Return (X, Y) of the center of cell containing provided text 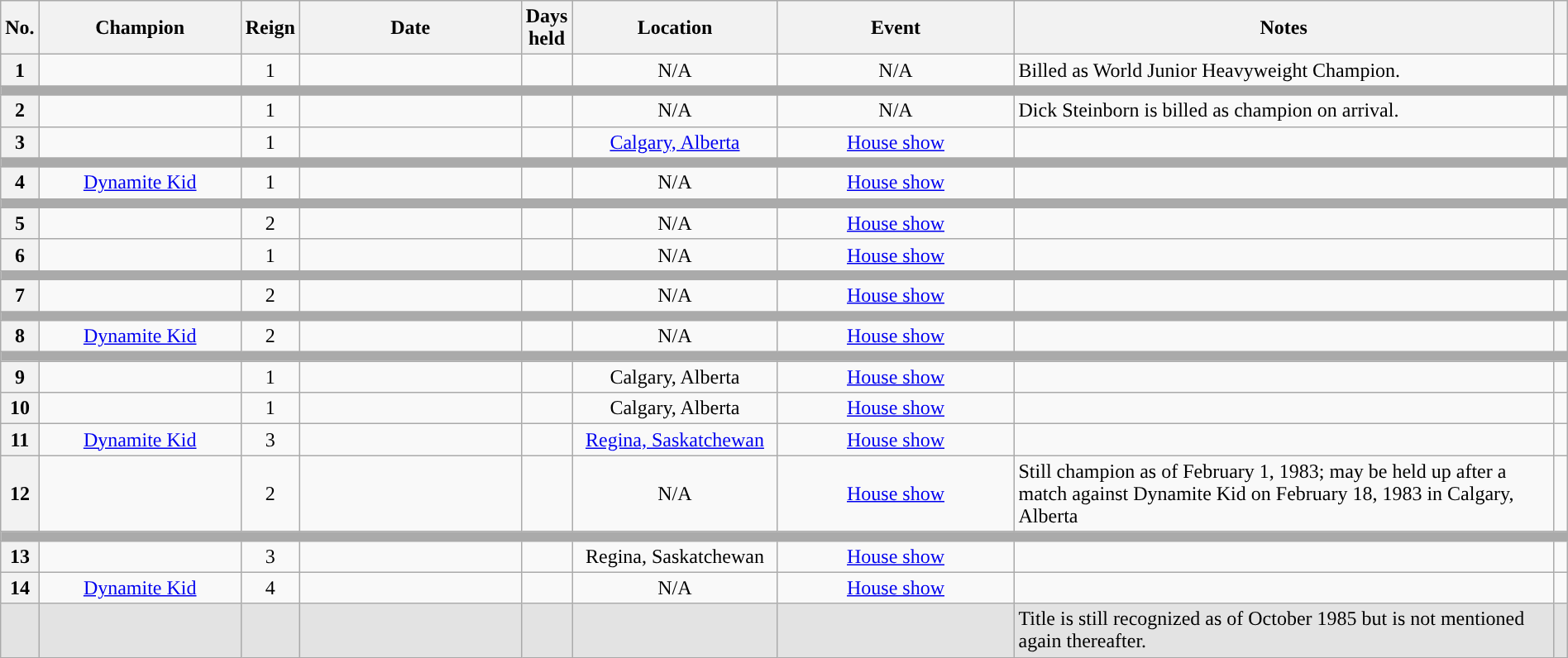
Notes (1284, 28)
14 (20, 588)
Reign (270, 28)
Event (896, 28)
6 (20, 255)
8 (20, 336)
Billed as World Junior Heavyweight Champion. (1284, 70)
5 (20, 223)
7 (20, 295)
Location (675, 28)
9 (20, 377)
No. (20, 28)
Still champion as of February 1, 1983; may be held up after a match against Dynamite Kid on February 18, 1983 in Calgary, Alberta (1284, 493)
Title is still recognized as of October 1985 but is not mentioned again thereafter. (1284, 630)
Days held (547, 28)
12 (20, 493)
10 (20, 408)
Dick Steinborn is billed as champion on arrival. (1284, 111)
13 (20, 556)
11 (20, 440)
Date (410, 28)
Champion (140, 28)
